Detect which cell encompasses the target text, then output its (X, Y) center coordinate. 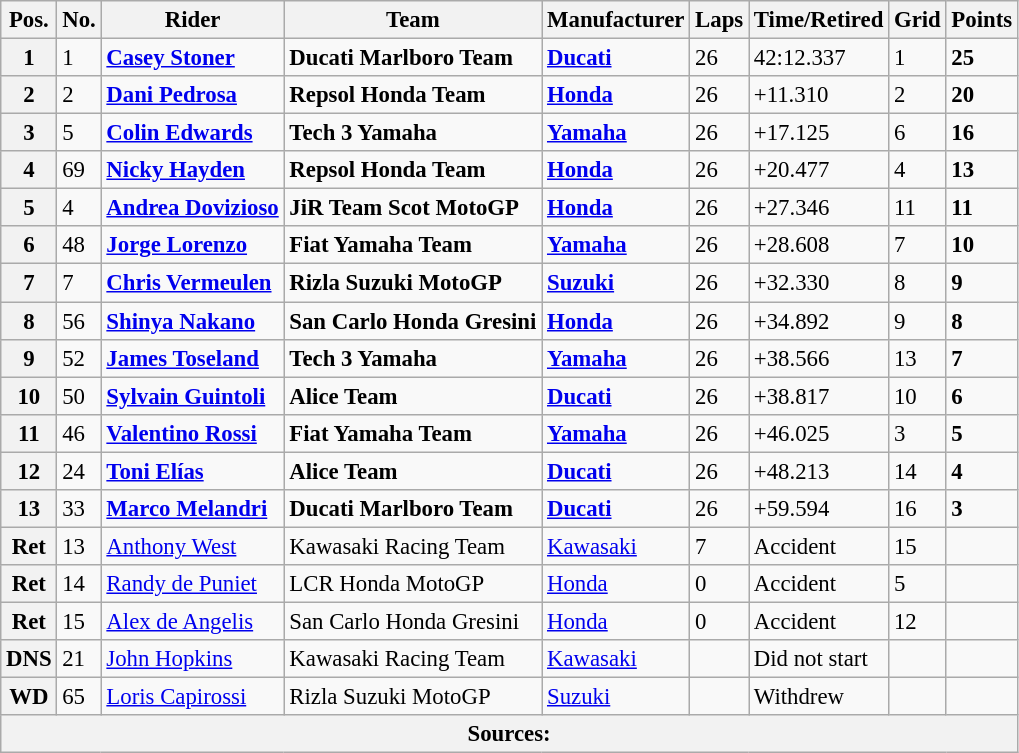
+27.346 (819, 208)
52 (79, 358)
+32.330 (819, 283)
James Toseland (192, 358)
+11.310 (819, 95)
20 (982, 95)
Randy de Puniet (192, 584)
Withdrew (819, 697)
24 (79, 471)
Loris Capirossi (192, 697)
Colin Edwards (192, 133)
Sylvain Guintoli (192, 396)
+46.025 (819, 433)
42:12.337 (819, 58)
Marco Melandri (192, 509)
Rider (192, 20)
+34.892 (819, 321)
Chris Vermeulen (192, 283)
+38.817 (819, 396)
WD (29, 697)
+28.608 (819, 245)
+38.566 (819, 358)
Jorge Lorenzo (192, 245)
Manufacturer (616, 20)
65 (79, 697)
No. (79, 20)
33 (79, 509)
Valentino Rossi (192, 433)
Time/Retired (819, 20)
+20.477 (819, 170)
46 (79, 433)
Grid (918, 20)
+17.125 (819, 133)
69 (79, 170)
Laps (720, 20)
Dani Pedrosa (192, 95)
50 (79, 396)
JiR Team Scot MotoGP (413, 208)
LCR Honda MotoGP (413, 584)
DNS (29, 659)
Andrea Dovizioso (192, 208)
48 (79, 245)
Pos. (29, 20)
Toni Elías (192, 471)
+59.594 (819, 509)
25 (982, 58)
Casey Stoner (192, 58)
Alex de Angelis (192, 621)
Points (982, 20)
John Hopkins (192, 659)
Team (413, 20)
21 (79, 659)
Sources: (510, 734)
Nicky Hayden (192, 170)
56 (79, 321)
Shinya Nakano (192, 321)
Anthony West (192, 546)
Did not start (819, 659)
+48.213 (819, 471)
